For the text-containing cell, return its midpoint in (X, Y) coordinate format. 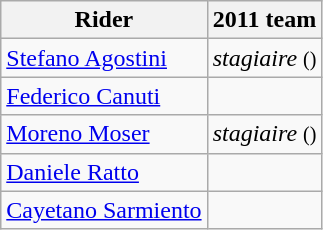
Rider (104, 20)
Daniele Ratto (104, 172)
Federico Canuti (104, 96)
2011 team (264, 20)
Moreno Moser (104, 134)
Cayetano Sarmiento (104, 210)
Stefano Agostini (104, 58)
